Find where the given text appears and provide that cell's center as (x, y) coordinate. 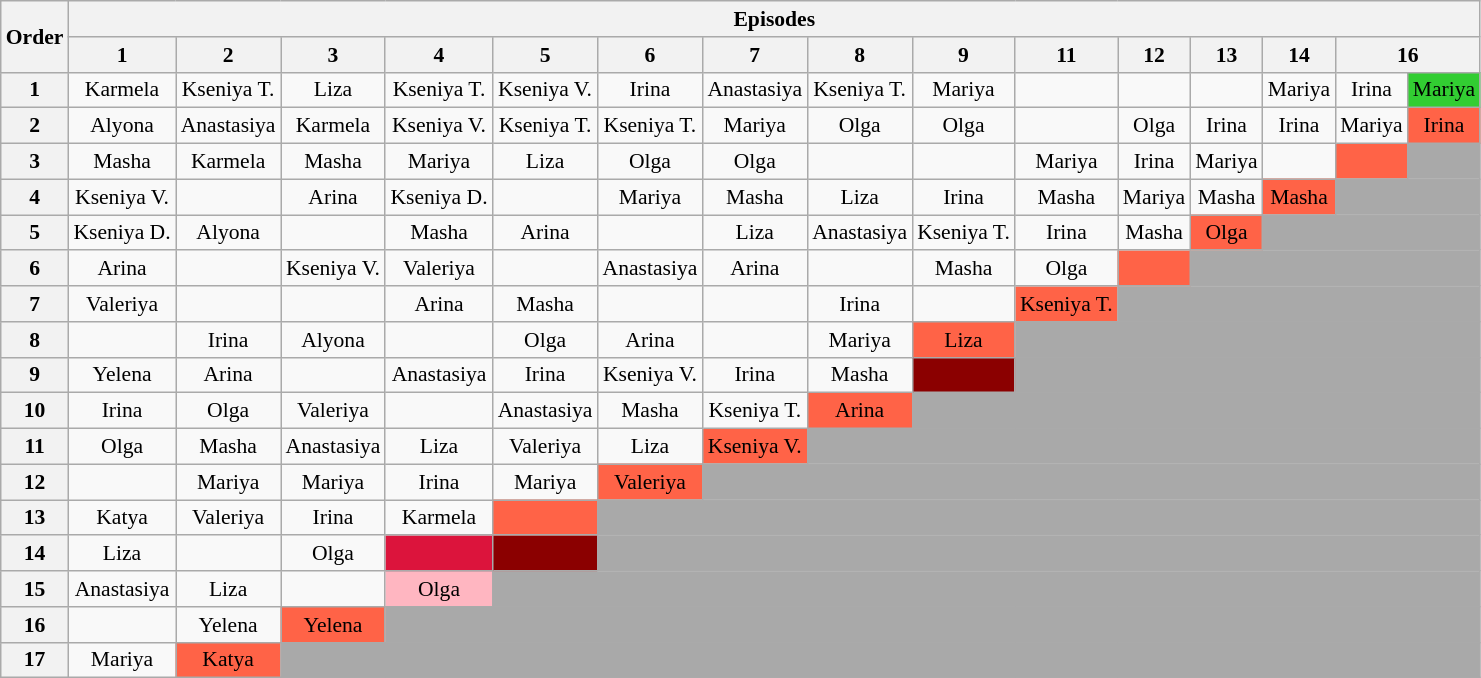
Episodes (774, 19)
17 (35, 660)
Order (35, 36)
15 (35, 589)
10 (35, 411)
